Determine the (X, Y) coordinate at the center of the cell enclosing the given text.  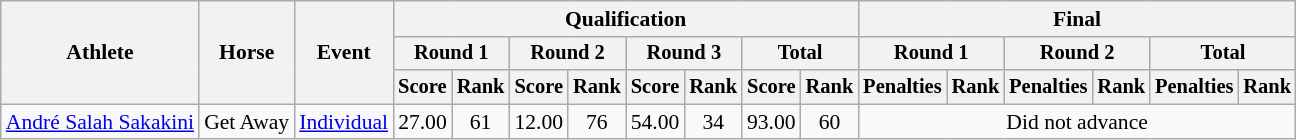
34 (713, 122)
Qualification (626, 19)
Did not advance (1077, 122)
Event (344, 52)
12.00 (538, 122)
Get Away (246, 122)
93.00 (772, 122)
Horse (246, 52)
Individual (344, 122)
André Salah Sakakini (100, 122)
Round 3 (684, 54)
61 (481, 122)
27.00 (422, 122)
76 (597, 122)
54.00 (656, 122)
Athlete (100, 52)
Final (1077, 19)
60 (830, 122)
